Provide the (X, Y) coordinate of the cell's center where the given text is located.  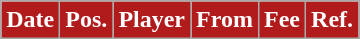
Pos. (86, 20)
Fee (282, 20)
Player (152, 20)
Date (30, 20)
Ref. (332, 20)
From (225, 20)
